Pinpoint the cell where the given text exists, returning its (x, y) midpoint coordinate. 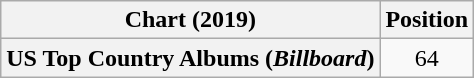
64 (427, 58)
Position (427, 20)
Chart (2019) (190, 20)
US Top Country Albums (Billboard) (190, 58)
